Provide the [x, y] coordinate of the cell's center where the given text is located.  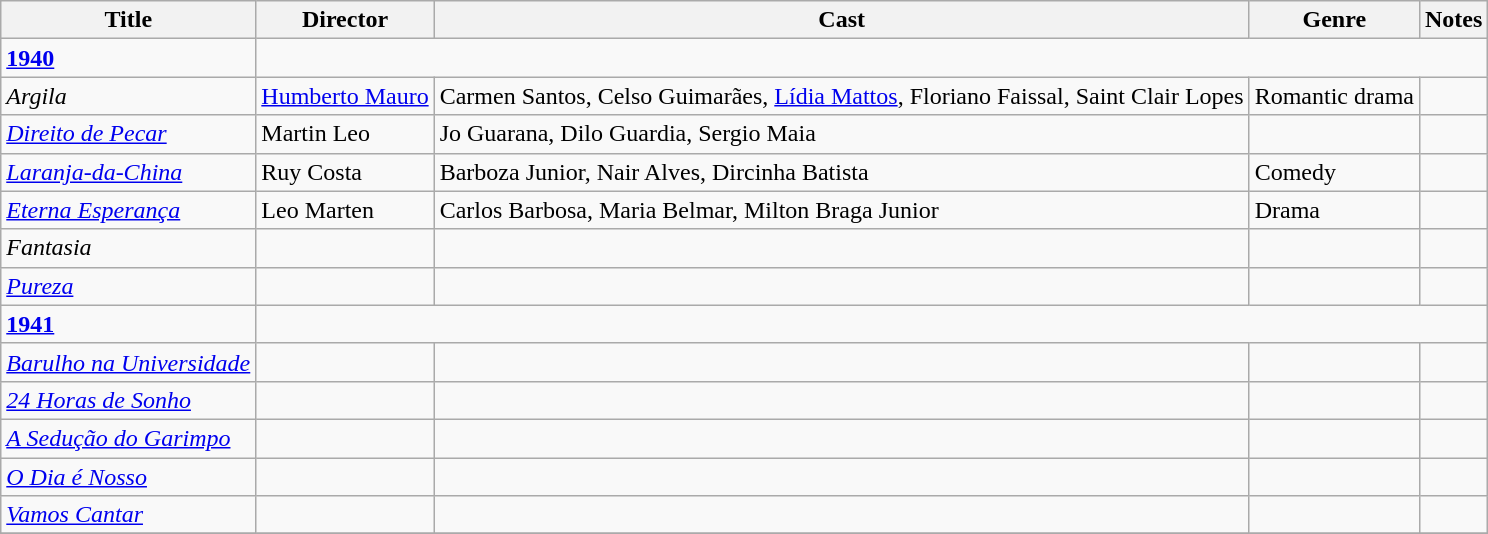
Comedy [1334, 172]
Jo Guarana, Dilo Guardia, Sergio Maia [842, 134]
Notes [1453, 20]
Genre [1334, 20]
Eterna Esperança [128, 210]
24 Horas de Sonho [128, 400]
Direito de Pecar [128, 134]
Romantic drama [1334, 96]
A Sedução do Garimpo [128, 438]
Barboza Junior, Nair Alves, Dircinha Batista [842, 172]
Drama [1334, 210]
Argila [128, 96]
Cast [842, 20]
Barulho na Universidade [128, 362]
Fantasia [128, 248]
Humberto Mauro [345, 96]
1940 [128, 58]
Carmen Santos, Celso Guimarães, Lídia Mattos, Floriano Faissal, Saint Clair Lopes [842, 96]
Vamos Cantar [128, 515]
Leo Marten [345, 210]
1941 [128, 324]
Laranja-da-China [128, 172]
Ruy Costa [345, 172]
Martin Leo [345, 134]
Director [345, 20]
Title [128, 20]
Pureza [128, 286]
O Dia é Nosso [128, 477]
Carlos Barbosa, Maria Belmar, Milton Braga Junior [842, 210]
